Find where the given text appears and provide that cell's center as [x, y] coordinate. 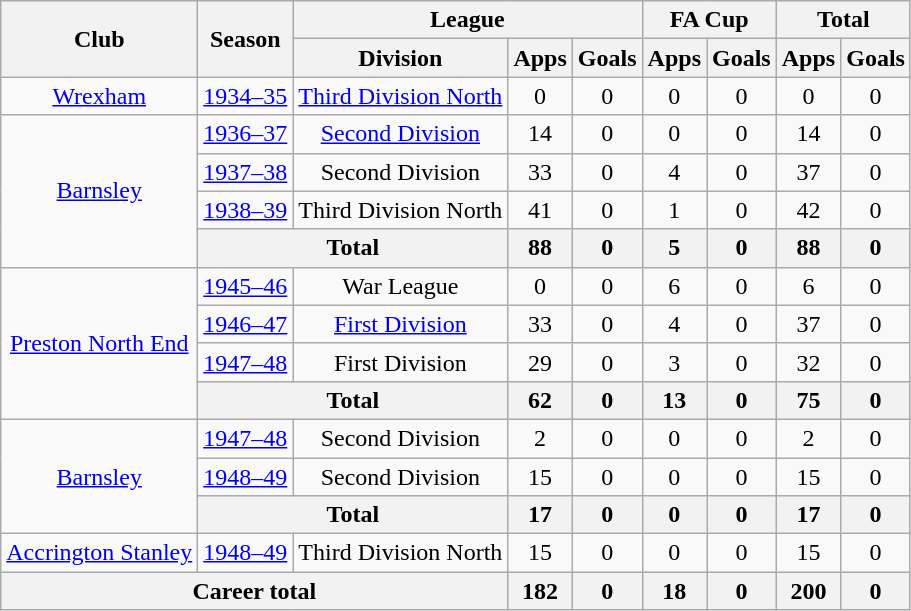
Accrington Stanley [100, 553]
18 [674, 591]
3 [674, 362]
Club [100, 39]
War League [400, 286]
League [468, 20]
41 [540, 210]
1945–46 [246, 286]
42 [808, 210]
Season [246, 39]
75 [808, 400]
1936–37 [246, 134]
Wrexham [100, 96]
29 [540, 362]
200 [808, 591]
1937–38 [246, 172]
FA Cup [709, 20]
5 [674, 248]
1938–39 [246, 210]
1 [674, 210]
Division [400, 58]
13 [674, 400]
Preston North End [100, 343]
32 [808, 362]
182 [540, 591]
1934–35 [246, 96]
1946–47 [246, 324]
62 [540, 400]
Career total [254, 591]
